Extract the [X, Y] coordinate from the center of the cell holding the provided text.  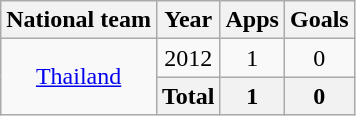
Thailand [79, 77]
National team [79, 20]
Apps [252, 20]
Total [188, 96]
Year [188, 20]
Goals [319, 20]
2012 [188, 58]
